Detect which cell encompasses the target text, then output its (x, y) center coordinate. 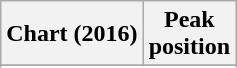
Chart (2016) (72, 34)
Peak position (189, 34)
